Pinpoint the cell where the given text exists, returning its (X, Y) midpoint coordinate. 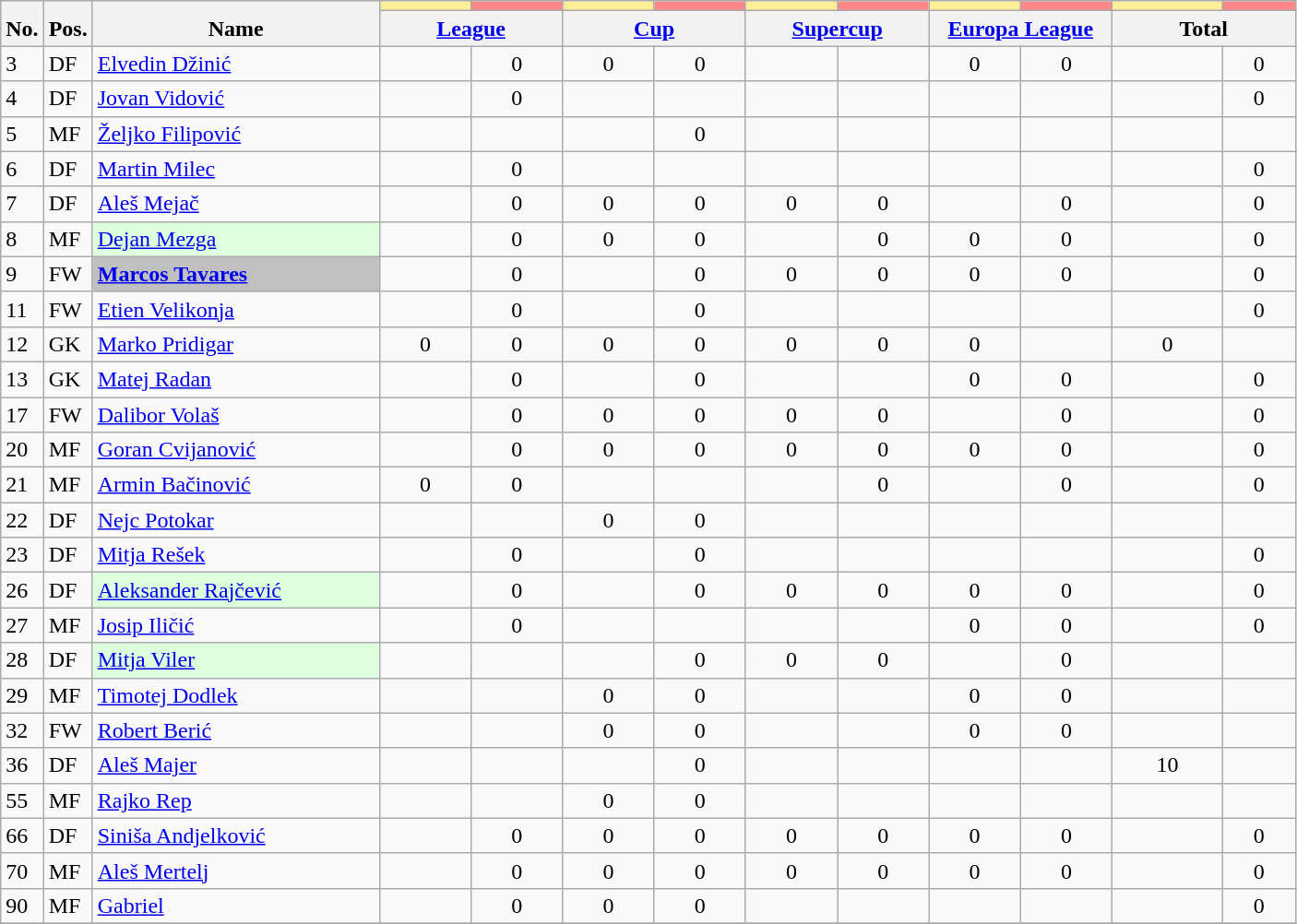
Dejan Mezga (236, 239)
11 (22, 309)
Aleksander Rajčević (236, 590)
Mitja Rešek (236, 555)
9 (22, 274)
32 (22, 730)
Name (236, 24)
Total (1205, 29)
No. (22, 24)
66 (22, 835)
Nejc Potokar (236, 520)
Pos. (68, 24)
Mitja Viler (236, 660)
6 (22, 169)
Supercup (838, 29)
90 (22, 906)
8 (22, 239)
Martin Milec (236, 169)
Timotej Dodlek (236, 695)
10 (1168, 765)
13 (22, 379)
27 (22, 625)
29 (22, 695)
Marcos Tavares (236, 274)
Etien Velikonja (236, 309)
Josip Iličić (236, 625)
Gabriel (236, 906)
28 (22, 660)
League (470, 29)
3 (22, 64)
Goran Cvijanović (236, 450)
36 (22, 765)
Dalibor Volaš (236, 414)
Robert Berić (236, 730)
4 (22, 99)
Armin Bačinović (236, 485)
26 (22, 590)
5 (22, 134)
17 (22, 414)
Jovan Vidović (236, 99)
Marko Pridigar (236, 344)
Siniša Andjelković (236, 835)
23 (22, 555)
70 (22, 871)
20 (22, 450)
21 (22, 485)
Željko Filipović (236, 134)
Aleš Majer (236, 765)
55 (22, 800)
12 (22, 344)
22 (22, 520)
Matej Radan (236, 379)
Aleš Mejač (236, 204)
Elvedin Džinić (236, 64)
Rajko Rep (236, 800)
Aleš Mertelj (236, 871)
Europa League (1020, 29)
Cup (655, 29)
7 (22, 204)
